Search for the cell housing the specified text and yield its [X, Y] center coordinate. 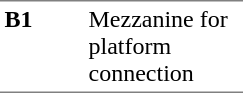
Mezzanine for platform connection [164, 46]
B1 [42, 46]
